Detect which cell encompasses the target text, then output its [X, Y] center coordinate. 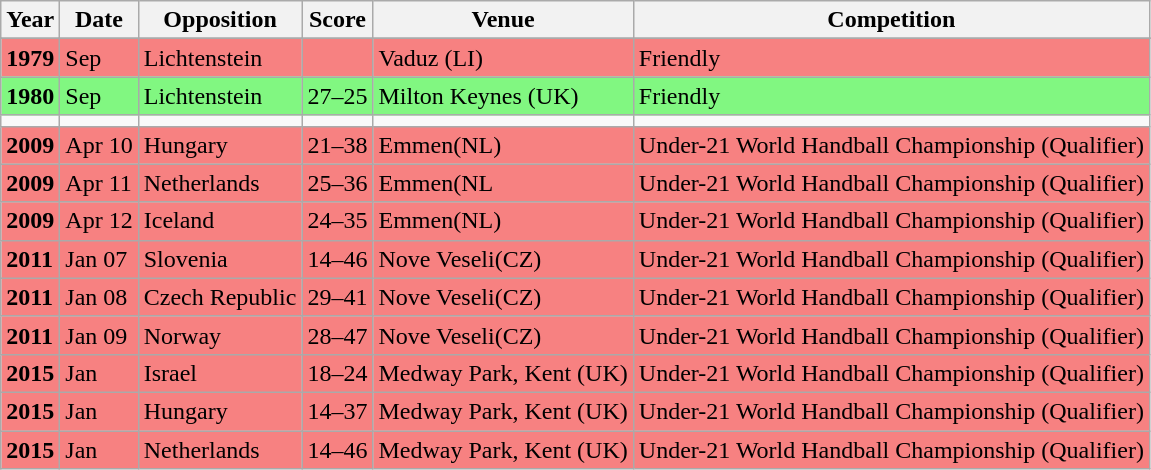
Jan 08 [99, 297]
29–41 [338, 297]
Apr 10 [99, 145]
Date [99, 20]
Iceland [220, 221]
Jan 07 [99, 259]
28–47 [338, 335]
14–37 [338, 411]
Norway [220, 335]
21–38 [338, 145]
Milton Keynes (UK) [503, 96]
Israel [220, 373]
Vaduz (LI) [503, 58]
Slovenia [220, 259]
Venue [503, 20]
27–25 [338, 96]
Apr 12 [99, 221]
24–35 [338, 221]
1979 [30, 58]
25–36 [338, 183]
Opposition [220, 20]
Czech Republic [220, 297]
Competition [891, 20]
Score [338, 20]
18–24 [338, 373]
1980 [30, 96]
Apr 11 [99, 183]
Jan 09 [99, 335]
Year [30, 20]
Emmen(NL [503, 183]
